Extract the (X, Y) coordinate from the center of the cell holding the provided text.  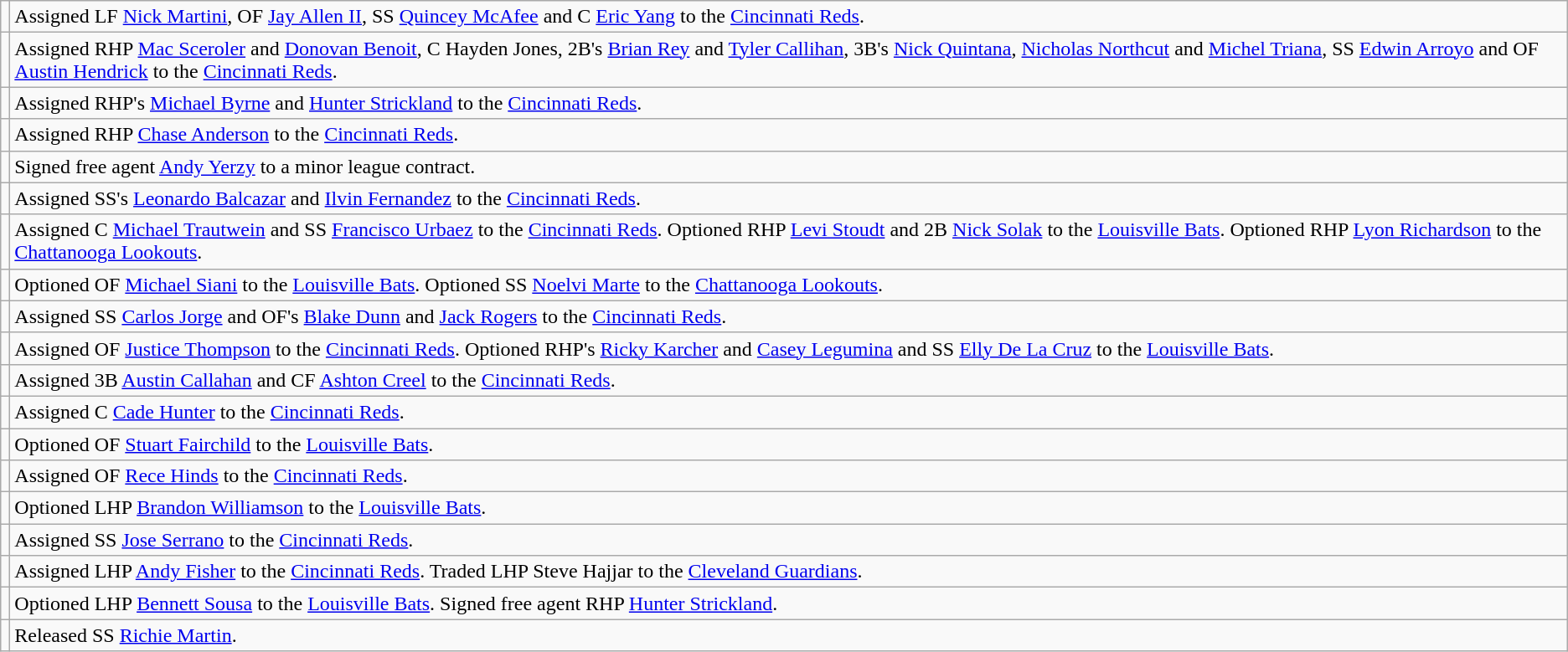
Signed free agent Andy Yerzy to a minor league contract. (789, 167)
Assigned OF Justice Thompson to the Cincinnati Reds. Optioned RHP's Ricky Karcher and Casey Legumina and SS Elly De La Cruz to the Louisville Bats. (789, 348)
Assigned RHP Chase Anderson to the Cincinnati Reds. (789, 135)
Assigned OF Rece Hinds to the Cincinnati Reds. (789, 476)
Assigned RHP's Michael Byrne and Hunter Strickland to the Cincinnati Reds. (789, 103)
Assigned LHP Andy Fisher to the Cincinnati Reds. Traded LHP Steve Hajjar to the Cleveland Guardians. (789, 572)
Optioned OF Michael Siani to the Louisville Bats. Optioned SS Noelvi Marte to the Chattanooga Lookouts. (789, 285)
Optioned LHP Bennett Sousa to the Louisville Bats. Signed free agent RHP Hunter Strickland. (789, 603)
Assigned SS Carlos Jorge and OF's Blake Dunn and Jack Rogers to the Cincinnati Reds. (789, 316)
Assigned SS's Leonardo Balcazar and Ilvin Fernandez to the Cincinnati Reds. (789, 198)
Assigned 3B Austin Callahan and CF Ashton Creel to the Cincinnati Reds. (789, 380)
Assigned SS Jose Serrano to the Cincinnati Reds. (789, 540)
Assigned C Cade Hunter to the Cincinnati Reds. (789, 412)
Assigned LF Nick Martini, OF Jay Allen II, SS Quincey McAfee and C Eric Yang to the Cincinnati Reds. (789, 17)
Released SS Richie Martin. (789, 635)
Optioned LHP Brandon Williamson to the Louisville Bats. (789, 508)
Optioned OF Stuart Fairchild to the Louisville Bats. (789, 444)
